Provide the [x, y] coordinate of the cell's center where the given text is located.  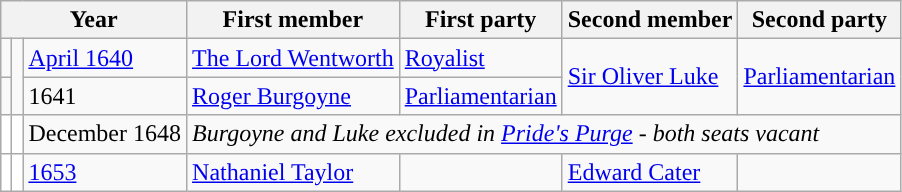
First party [480, 20]
Second member [650, 20]
1641 [105, 96]
April 1640 [105, 58]
Burgoyne and Luke excluded in Pride's Purge - both seats vacant [544, 134]
First member [294, 20]
Royalist [480, 58]
Roger Burgoyne [294, 96]
Nathaniel Taylor [294, 172]
The Lord Wentworth [294, 58]
Edward Cater [650, 172]
Year [94, 20]
Sir Oliver Luke [650, 77]
Second party [820, 20]
1653 [105, 172]
December 1648 [105, 134]
